Determine the [X, Y] coordinate at the center of the cell enclosing the given text.  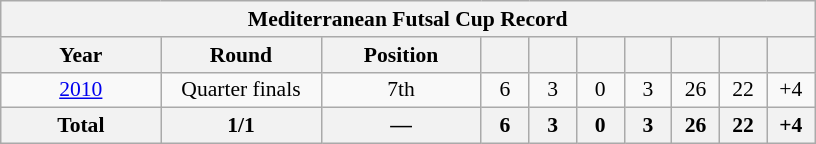
— [401, 126]
Year [81, 55]
1/1 [241, 126]
2010 [81, 90]
Position [401, 55]
Quarter finals [241, 90]
Mediterranean Futsal Cup Record [408, 19]
7th [401, 90]
Total [81, 126]
Round [241, 55]
